Capture the cell that displays the provided text and extract its (x, y) central coordinate. 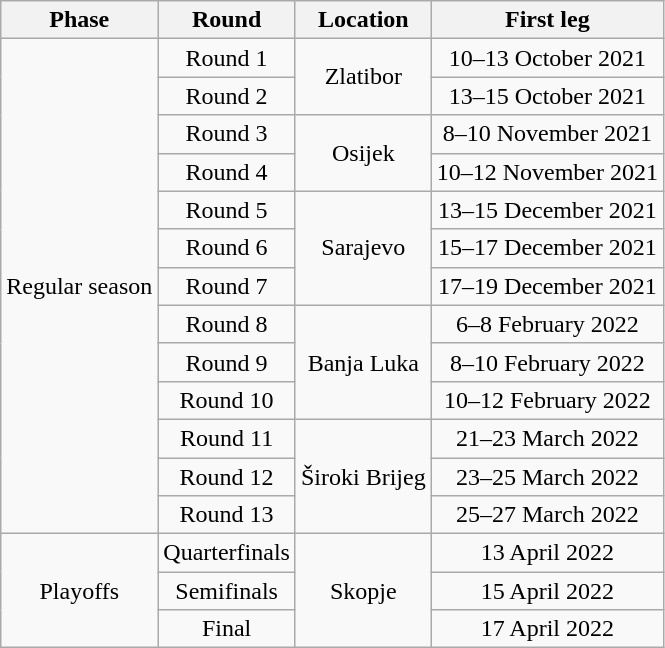
25–27 March 2022 (547, 515)
Round 9 (227, 362)
13–15 December 2021 (547, 210)
Playoffs (80, 591)
Round 13 (227, 515)
Skopje (363, 591)
10–12 February 2022 (547, 400)
Round 3 (227, 134)
Round 10 (227, 400)
Quarterfinals (227, 553)
Round 4 (227, 172)
Round 5 (227, 210)
Location (363, 20)
15 April 2022 (547, 591)
Final (227, 629)
Phase (80, 20)
Round 12 (227, 477)
Široki Brijeg (363, 476)
13–15 October 2021 (547, 96)
Round 8 (227, 324)
8–10 November 2021 (547, 134)
Round 1 (227, 58)
10–13 October 2021 (547, 58)
10–12 November 2021 (547, 172)
Osijek (363, 153)
Regular season (80, 286)
Round 2 (227, 96)
6–8 February 2022 (547, 324)
21–23 March 2022 (547, 438)
Round (227, 20)
13 April 2022 (547, 553)
Zlatibor (363, 77)
Banja Luka (363, 362)
Round 7 (227, 286)
Round 11 (227, 438)
Round 6 (227, 248)
17 April 2022 (547, 629)
8–10 February 2022 (547, 362)
Semifinals (227, 591)
17–19 December 2021 (547, 286)
15–17 December 2021 (547, 248)
Sarajevo (363, 248)
23–25 March 2022 (547, 477)
First leg (547, 20)
